Extract the [x, y] coordinate from the center of the cell holding the provided text.  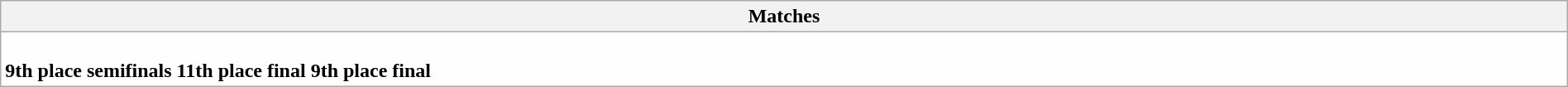
9th place semifinals 11th place final 9th place final [784, 60]
Matches [784, 17]
